Return the [x, y] coordinate for the center point of the cell that contains the specified text.  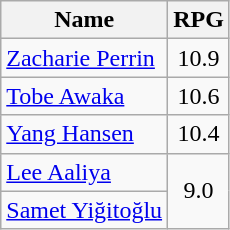
Lee Aaliya [84, 172]
RPG [199, 20]
Name [84, 20]
Yang Hansen [84, 134]
10.6 [199, 96]
10.9 [199, 58]
Samet Yiğitoğlu [84, 210]
Tobe Awaka [84, 96]
10.4 [199, 134]
Zacharie Perrin [84, 58]
9.0 [199, 191]
